From the cell containing the given text, extract its center point as [x, y] coordinate. 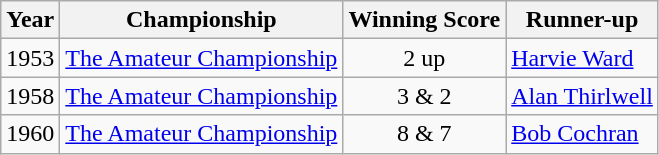
Winning Score [424, 20]
Championship [202, 20]
Runner-up [582, 20]
1953 [30, 58]
8 & 7 [424, 134]
Alan Thirlwell [582, 96]
Bob Cochran [582, 134]
Harvie Ward [582, 58]
Year [30, 20]
1960 [30, 134]
1958 [30, 96]
2 up [424, 58]
3 & 2 [424, 96]
